Search for the cell housing the specified text and yield its (x, y) center coordinate. 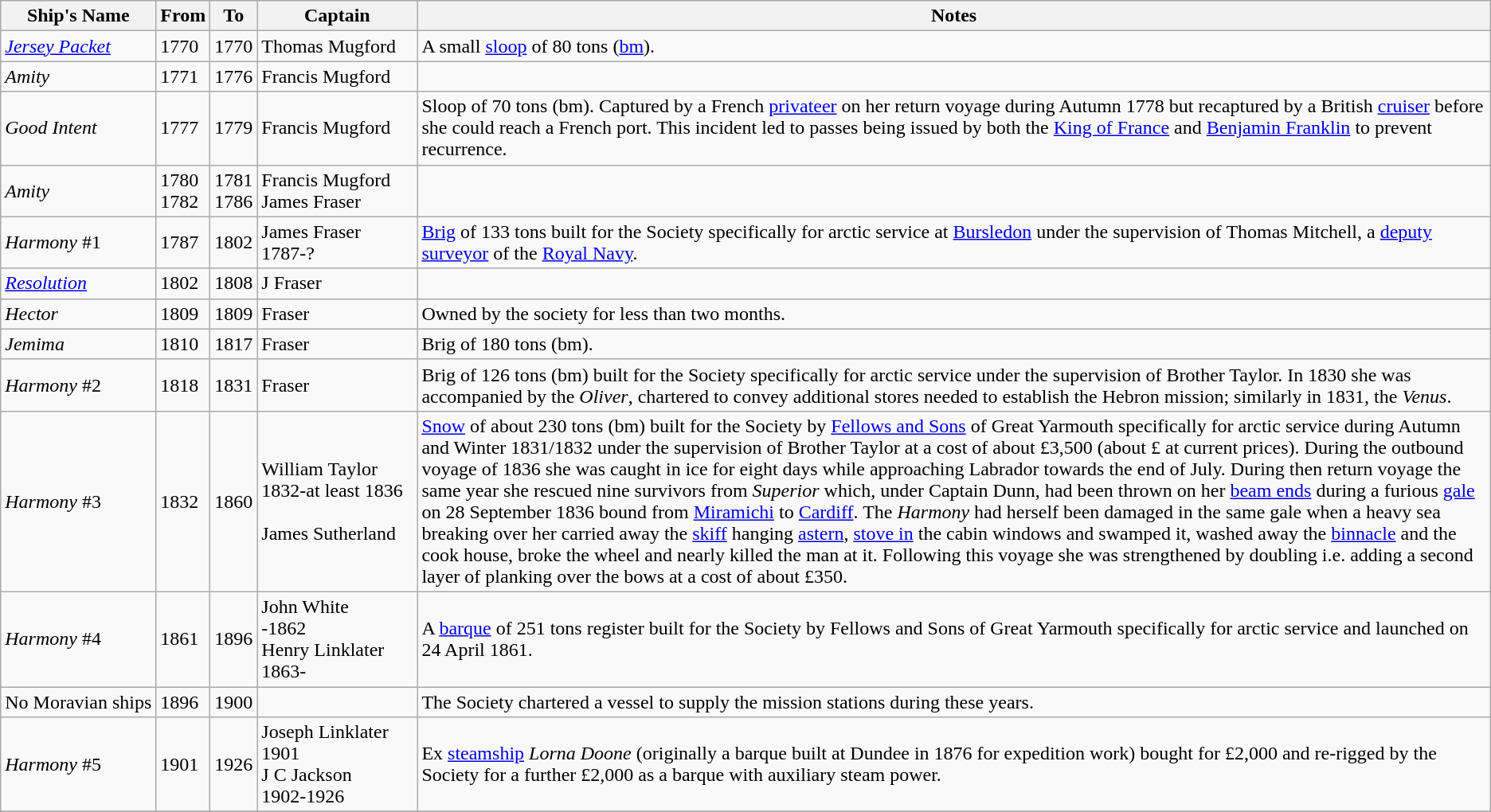
To (234, 16)
1776 (234, 76)
Harmony #5 (78, 764)
Jersey Packet (78, 46)
17801782 (183, 191)
Ship's Name (78, 16)
Notes (954, 16)
William Taylor1832‑at least 1836James Sutherland (338, 502)
James Fraser 1787‑? (338, 242)
A small sloop of 80 tons (bm). (954, 46)
1861 (183, 638)
1818 (183, 385)
Brig of 180 tons (bm). (954, 344)
Hector (78, 314)
1832 (183, 502)
Jemima (78, 344)
1808 (234, 283)
Harmony #1 (78, 242)
1771 (183, 76)
Captain (338, 16)
Thomas Mugford (338, 46)
1787 (183, 242)
Owned by the society for less than two months. (954, 314)
Harmony #2 (78, 385)
Good Intent (78, 128)
Francis MugfordJames Fraser (338, 191)
No Moravian ships (78, 701)
1810 (183, 344)
Harmony #4 (78, 638)
Resolution (78, 283)
1901 (183, 764)
1926 (234, 764)
1900 (234, 701)
John White‑1862 Henry Linklater 1863‑ (338, 638)
Harmony #3 (78, 502)
1831 (234, 385)
17811786 (234, 191)
The Society chartered a vessel to supply the mission stations during these years. (954, 701)
J Fraser (338, 283)
1779 (234, 128)
From (183, 16)
1817 (234, 344)
Joseph Linklater 1901J C Jackson 1902‑1926 (338, 764)
1860 (234, 502)
1777 (183, 128)
